Search for the cell housing the specified text and yield its (X, Y) center coordinate. 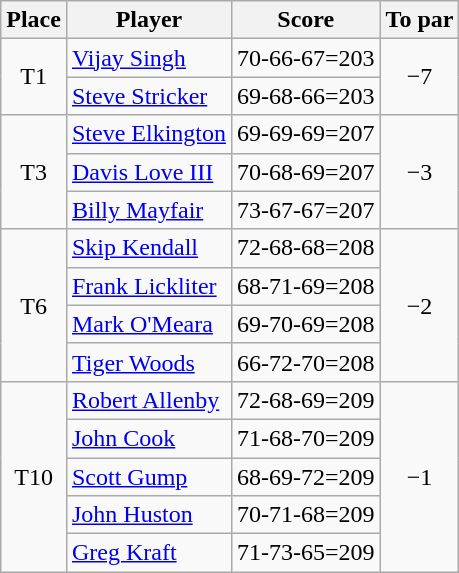
71-73-65=209 (306, 553)
Tiger Woods (148, 362)
T10 (34, 476)
Frank Lickliter (148, 286)
Mark O'Meara (148, 324)
Billy Mayfair (148, 210)
T1 (34, 77)
T6 (34, 305)
66-72-70=208 (306, 362)
Davis Love III (148, 172)
Player (148, 20)
−1 (420, 476)
John Cook (148, 438)
68-69-72=209 (306, 477)
69-69-69=207 (306, 134)
To par (420, 20)
−2 (420, 305)
Steve Elkington (148, 134)
Steve Stricker (148, 96)
72-68-68=208 (306, 248)
Skip Kendall (148, 248)
72-68-69=209 (306, 400)
Scott Gump (148, 477)
70-71-68=209 (306, 515)
69-70-69=208 (306, 324)
Greg Kraft (148, 553)
T3 (34, 172)
−7 (420, 77)
71-68-70=209 (306, 438)
John Huston (148, 515)
70-68-69=207 (306, 172)
Robert Allenby (148, 400)
Vijay Singh (148, 58)
−3 (420, 172)
Score (306, 20)
Place (34, 20)
68-71-69=208 (306, 286)
70-66-67=203 (306, 58)
69-68-66=203 (306, 96)
73-67-67=207 (306, 210)
